Scan for the cell matching the given text and deliver its (x, y) coordinate at center. 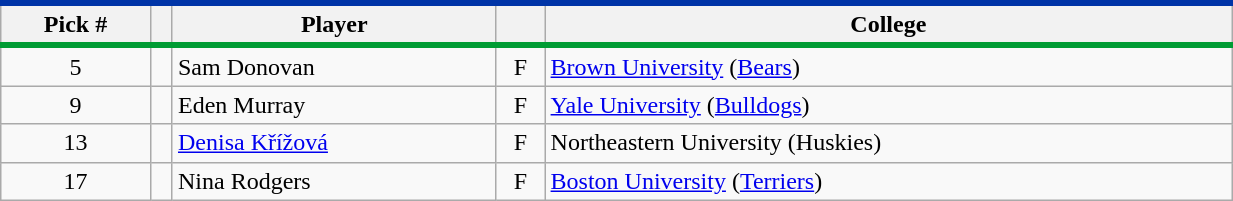
Boston University (Terriers) (888, 181)
5 (76, 66)
9 (76, 105)
13 (76, 143)
Denisa Křížová (334, 143)
Yale University (Bulldogs) (888, 105)
Eden Murray (334, 105)
Northeastern University (Huskies) (888, 143)
College (888, 24)
Sam Donovan (334, 66)
Brown University (Bears) (888, 66)
Nina Rodgers (334, 181)
Player (334, 24)
Pick # (76, 24)
17 (76, 181)
